Determine the [X, Y] coordinate at the center of the cell enclosing the given text.  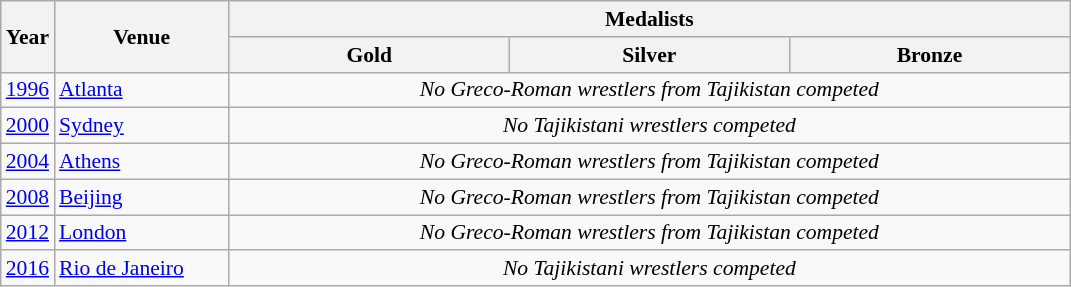
Medalists [649, 19]
Venue [142, 36]
Bronze [929, 55]
2004 [28, 162]
1996 [28, 90]
Silver [649, 55]
2000 [28, 126]
2008 [28, 197]
2012 [28, 233]
Year [28, 36]
Rio de Janeiro [142, 269]
Beijing [142, 197]
Sydney [142, 126]
Athens [142, 162]
Atlanta [142, 90]
Gold [369, 55]
2016 [28, 269]
London [142, 233]
